Find where the given text appears and provide that cell's center as (X, Y) coordinate. 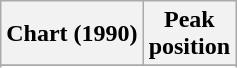
Chart (1990) (72, 34)
Peakposition (189, 34)
